Detect which cell encompasses the target text, then output its (X, Y) center coordinate. 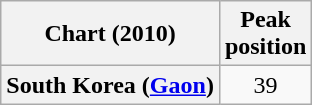
Peakposition (265, 34)
39 (265, 85)
South Korea (Gaon) (110, 85)
Chart (2010) (110, 34)
